Return the (X, Y) coordinate for the center point of the cell that contains the specified text.  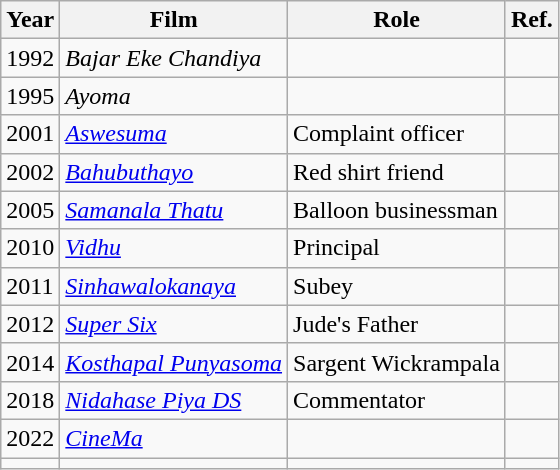
1992 (30, 58)
2018 (30, 400)
Commentator (397, 400)
Complaint officer (397, 134)
Ayoma (174, 96)
Ref. (532, 20)
Film (174, 20)
Jude's Father (397, 324)
Bahubuthayo (174, 172)
Year (30, 20)
2002 (30, 172)
2022 (30, 438)
2001 (30, 134)
2014 (30, 362)
Role (397, 20)
Samanala Thatu (174, 210)
1995 (30, 96)
2012 (30, 324)
Nidahase Piya DS (174, 400)
Sargent Wickrampala (397, 362)
Vidhu (174, 248)
CineMa (174, 438)
2011 (30, 286)
2010 (30, 248)
Subey (397, 286)
Aswesuma (174, 134)
Balloon businessman (397, 210)
Sinhawalokanaya (174, 286)
Kosthapal Punyasoma (174, 362)
Super Six (174, 324)
Red shirt friend (397, 172)
2005 (30, 210)
Principal (397, 248)
Bajar Eke Chandiya (174, 58)
